Identify which cell holds the provided text, then report its [X, Y] central coordinate. 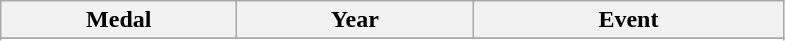
Medal [119, 20]
Year [355, 20]
Event [628, 20]
